Return [x, y] of the center of cell containing provided text 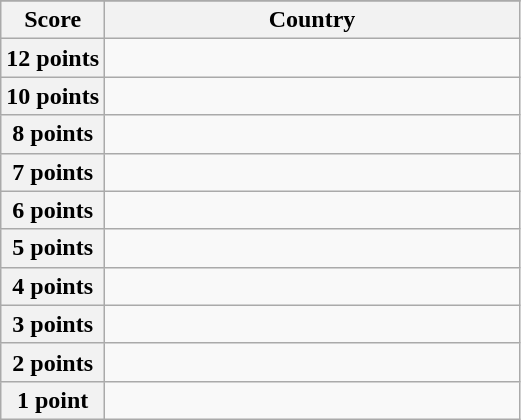
10 points [53, 96]
3 points [53, 324]
12 points [53, 58]
5 points [53, 248]
8 points [53, 134]
7 points [53, 172]
2 points [53, 362]
6 points [53, 210]
1 point [53, 400]
Score [53, 20]
Country [312, 20]
4 points [53, 286]
